Detect which cell encompasses the target text, then output its [x, y] center coordinate. 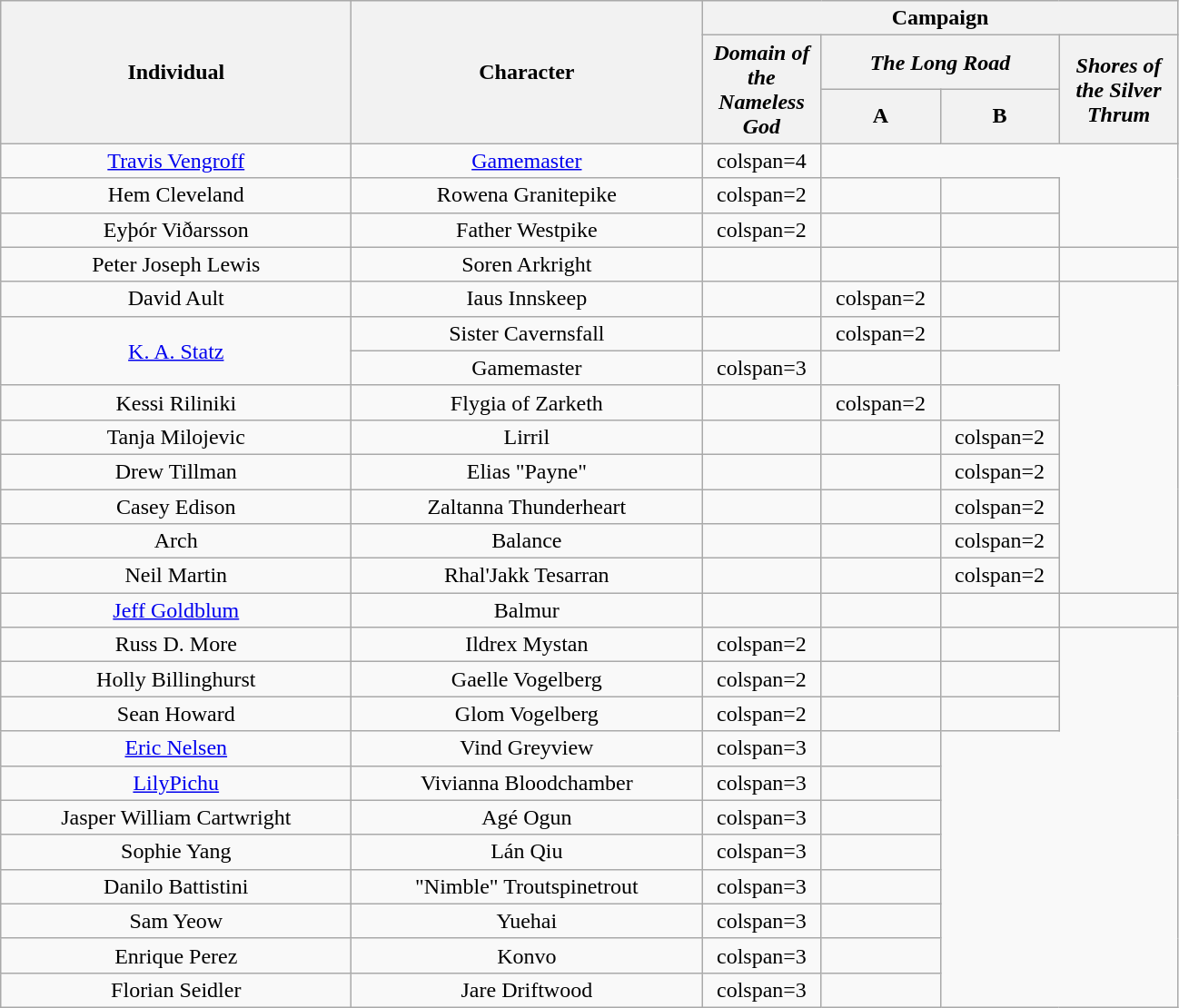
A [881, 116]
Drew Tillman [176, 471]
Domain of the Nameless God [761, 89]
David Ault [176, 299]
Russ D. More [176, 645]
Gaelle Vogelberg [527, 679]
Tanja Milojevic [176, 437]
Zaltanna Thunderheart [527, 506]
Jeff Goldblum [176, 610]
B [999, 116]
Sean Howard [176, 714]
Florian Seidler [176, 990]
Individual [176, 73]
colspan=4 [761, 161]
Balmur [527, 610]
Balance [527, 541]
Arch [176, 541]
Sam Yeow [176, 921]
K. A. Statz [176, 351]
Eyþór Viðarsson [176, 230]
The Long Road [940, 63]
Character [527, 73]
Holly Billinghurst [176, 679]
Yuehai [527, 921]
Campaign [940, 18]
Danilo Battistini [176, 886]
Elias "Payne" [527, 471]
Travis Vengroff [176, 161]
Peter Joseph Lewis [176, 264]
Rowena Granitepike [527, 195]
Kessi Riliniki [176, 402]
Konvo [527, 955]
Flygia of Zarketh [527, 402]
Agé Ogun [527, 817]
Rhal'Jakk Tesarran [527, 576]
Sister Cavernsfall [527, 333]
Soren Arkright [527, 264]
Eric Nelsen [176, 748]
Glom Vogelberg [527, 714]
Ildrex Mystan [527, 645]
Lán Qiu [527, 852]
Hem Cleveland [176, 195]
Jasper William Cartwright [176, 817]
Enrique Perez [176, 955]
Shores of the Silver Thrum [1119, 89]
Iaus Innskeep [527, 299]
Neil Martin [176, 576]
Jare Driftwood [527, 990]
Father Westpike [527, 230]
Vind Greyview [527, 748]
Sophie Yang [176, 852]
"Nimble" Troutspinetrout [527, 886]
Casey Edison [176, 506]
Vivianna Bloodchamber [527, 783]
LilyPichu [176, 783]
Lirril [527, 437]
